For the text-containing cell, return its midpoint in [X, Y] coordinate format. 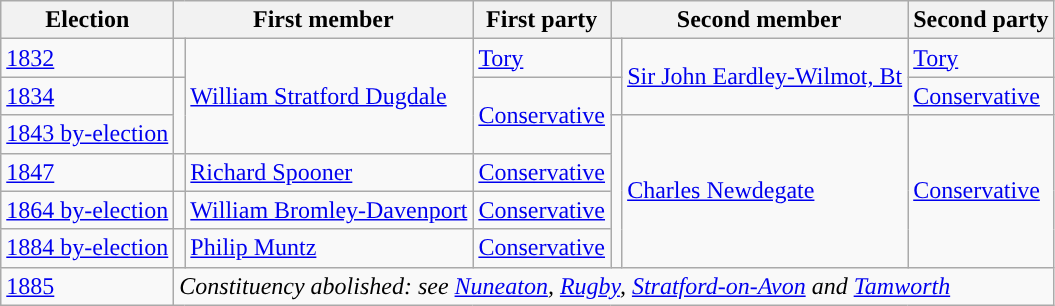
First member [324, 20]
First party [542, 20]
1847 [88, 172]
1834 [88, 96]
1843 by-election [88, 134]
William Stratford Dugdale [329, 96]
William Bromley-Davenport [329, 210]
Philip Muntz [329, 248]
Second member [760, 20]
1885 [88, 286]
Sir John Eardley-Wilmot, Bt [765, 77]
Second party [981, 20]
1864 by-election [88, 210]
1832 [88, 58]
Election [88, 20]
Constituency abolished: see Nuneaton, Rugby, Stratford-on-Avon and Tamworth [614, 286]
Richard Spooner [329, 172]
1884 by-election [88, 248]
Charles Newdegate [765, 191]
